Identify which cell holds the provided text, then report its (x, y) central coordinate. 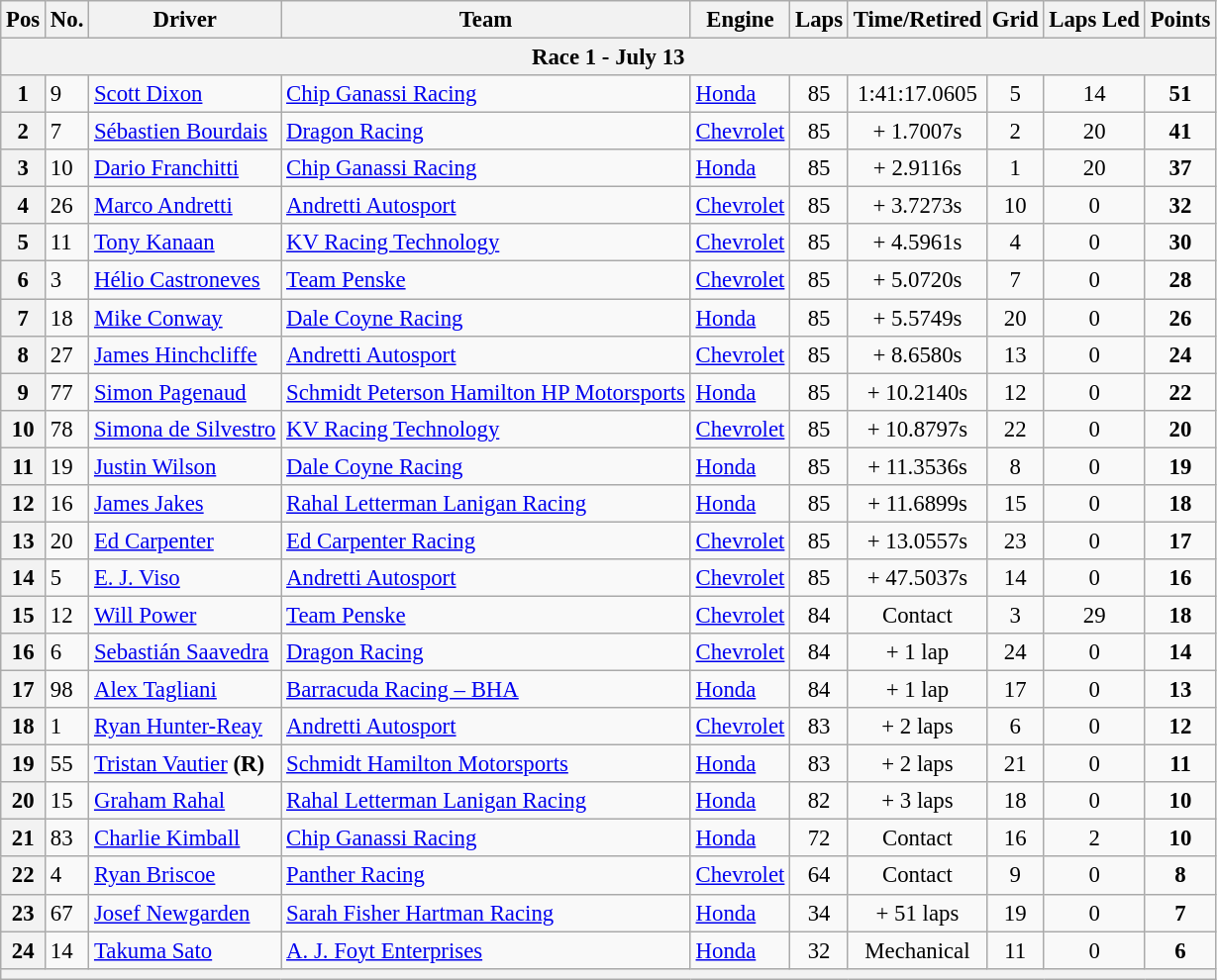
Will Power (185, 615)
+ 8.6580s (917, 354)
+ 10.8797s (917, 429)
Graham Rahal (185, 801)
41 (1180, 132)
Simona de Silvestro (185, 429)
+ 5.5749s (917, 318)
Dario Franchitti (185, 168)
Laps Led (1094, 20)
30 (1180, 243)
Ed Carpenter Racing (485, 540)
51 (1180, 94)
+ 2.9116s (917, 168)
64 (820, 876)
98 (67, 690)
+ 4.5961s (917, 243)
+ 47.5037s (917, 578)
29 (1094, 615)
+ 10.2140s (917, 392)
Schmidt Peterson Hamilton HP Motorsports (485, 392)
Simon Pagenaud (185, 392)
Grid (1014, 20)
+ 13.0557s (917, 540)
Scott Dixon (185, 94)
E. J. Viso (185, 578)
67 (67, 913)
Sebastián Saavedra (185, 652)
Team (485, 20)
Tony Kanaan (185, 243)
+ 3 laps (917, 801)
Tristan Vautier (R) (185, 764)
78 (67, 429)
37 (1180, 168)
Marco Andretti (185, 206)
Justin Wilson (185, 466)
28 (1180, 280)
Points (1180, 20)
Ryan Briscoe (185, 876)
Engine (740, 20)
Laps (820, 20)
77 (67, 392)
34 (820, 913)
Charlie Kimball (185, 838)
No. (67, 20)
+ 51 laps (917, 913)
Time/Retired (917, 20)
James Jakes (185, 504)
1:41:17.0605 (917, 94)
James Hinchcliffe (185, 354)
+ 11.3536s (917, 466)
Josef Newgarden (185, 913)
A. J. Foyt Enterprises (485, 950)
Hélio Castroneves (185, 280)
+ 3.7273s (917, 206)
27 (67, 354)
Pos (24, 20)
+ 5.0720s (917, 280)
Barracuda Racing – BHA (485, 690)
Alex Tagliani (185, 690)
55 (67, 764)
72 (820, 838)
Schmidt Hamilton Motorsports (485, 764)
Sébastien Bourdais (185, 132)
Takuma Sato (185, 950)
82 (820, 801)
Mike Conway (185, 318)
Panther Racing (485, 876)
Driver (185, 20)
+ 11.6899s (917, 504)
Ed Carpenter (185, 540)
Race 1 - July 13 (608, 57)
Ryan Hunter-Reay (185, 727)
Mechanical (917, 950)
Sarah Fisher Hartman Racing (485, 913)
+ 1.7007s (917, 132)
